Provide the (x, y) coordinate of the cell's center where the given text is located.  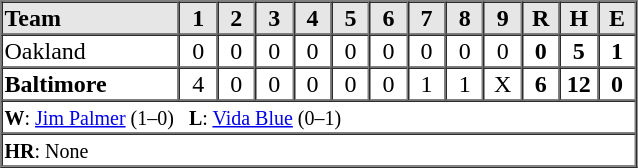
H (579, 18)
9 (503, 18)
8 (465, 18)
2 (236, 18)
E (617, 18)
X (503, 84)
Baltimore (91, 84)
12 (579, 84)
Oakland (91, 50)
7 (427, 18)
W: Jim Palmer (1–0) L: Vida Blue (0–1) (319, 116)
3 (274, 18)
Team (91, 18)
HR: None (319, 150)
R (541, 18)
